Locate the cell with the specified text and output its [x, y] center coordinate. 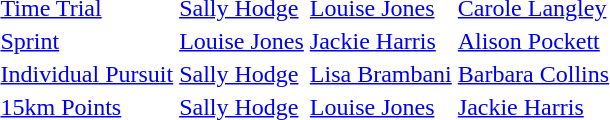
Louise Jones [242, 41]
Alison Pockett [533, 41]
Lisa Brambani [380, 74]
Barbara Collins [533, 74]
Jackie Harris [380, 41]
Sally Hodge [242, 74]
